Return (X, Y) of the center of cell containing provided text 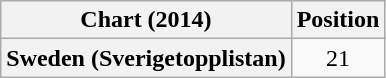
21 (338, 58)
Position (338, 20)
Sweden (Sverigetopplistan) (146, 58)
Chart (2014) (146, 20)
